For the text-containing cell, return its midpoint in [X, Y] coordinate format. 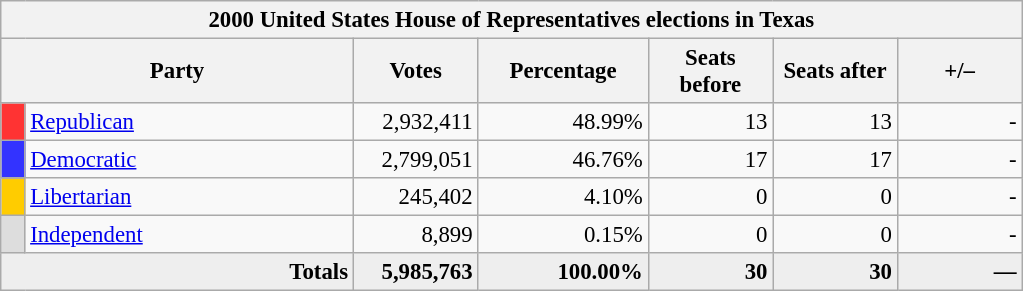
0.15% [563, 235]
Republican [189, 122]
Seats before [710, 72]
Party [178, 72]
Independent [189, 235]
46.76% [563, 160]
Percentage [563, 72]
Votes [416, 72]
Democratic [189, 160]
4.10% [563, 197]
245,402 [416, 197]
2,799,051 [416, 160]
8,899 [416, 235]
Libertarian [189, 197]
Seats after [836, 72]
2,932,411 [416, 122]
+/– [960, 72]
48.99% [563, 122]
2000 United States House of Representatives elections in Texas [512, 20]
